Pinpoint the cell where the given text exists, returning its [X, Y] midpoint coordinate. 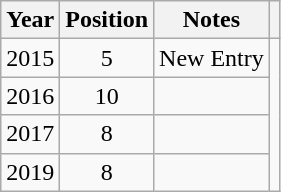
2016 [30, 96]
Position [107, 20]
5 [107, 58]
2019 [30, 172]
2015 [30, 58]
2017 [30, 134]
New Entry [212, 58]
10 [107, 96]
Notes [212, 20]
Year [30, 20]
